Find where the given text appears and provide that cell's center as [X, Y] coordinate. 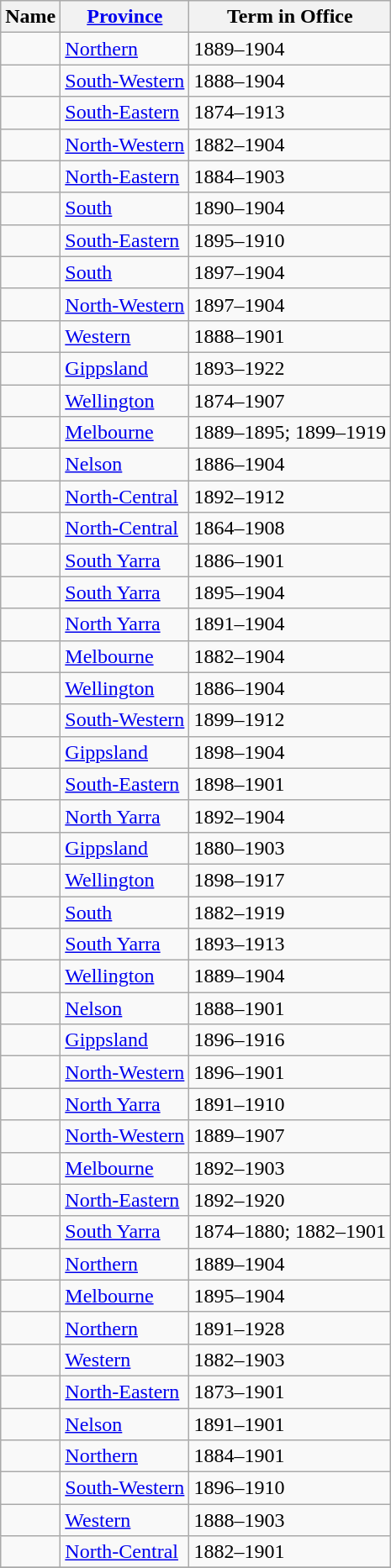
1884–1901 [290, 1456]
1891–1904 [290, 624]
1874–1913 [290, 113]
1880–1903 [290, 848]
1896–1901 [290, 1072]
1896–1910 [290, 1488]
1896–1916 [290, 1040]
1874–1907 [290, 401]
1892–1904 [290, 816]
Name [30, 17]
1886–1901 [290, 560]
1888–1903 [290, 1520]
1895–1910 [290, 240]
1898–1904 [290, 752]
Term in Office [290, 17]
1892–1903 [290, 1168]
1889–1907 [290, 1136]
1889–1895; 1899–1919 [290, 433]
1864–1908 [290, 529]
1891–1928 [290, 1328]
1884–1903 [290, 176]
1874–1880; 1882–1901 [290, 1232]
1892–1912 [290, 497]
1892–1920 [290, 1200]
1899–1912 [290, 720]
1893–1913 [290, 944]
1891–1901 [290, 1424]
1882–1919 [290, 912]
1891–1910 [290, 1104]
1888–1904 [290, 81]
1882–1901 [290, 1552]
1890–1904 [290, 208]
Province [124, 17]
1898–1917 [290, 880]
1893–1922 [290, 368]
1882–1903 [290, 1360]
1898–1901 [290, 784]
1873–1901 [290, 1392]
